Return (x, y) of the center of cell containing provided text 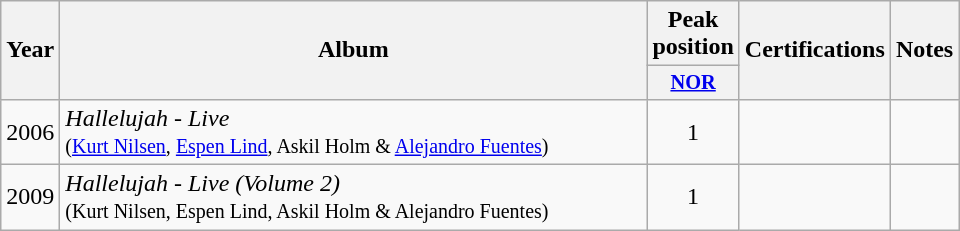
2009 (30, 198)
Peak position (693, 34)
Certifications (814, 50)
Hallelujah - Live (Volume 2) (Kurt Nilsen, Espen Lind, Askil Holm & Alejandro Fuentes) (354, 198)
2006 (30, 132)
Notes (924, 50)
NOR (693, 83)
Year (30, 50)
Album (354, 50)
Hallelujah - Live (Kurt Nilsen, Espen Lind, Askil Holm & Alejandro Fuentes) (354, 132)
